Extract the (x, y) coordinate from the center of the cell holding the provided text.  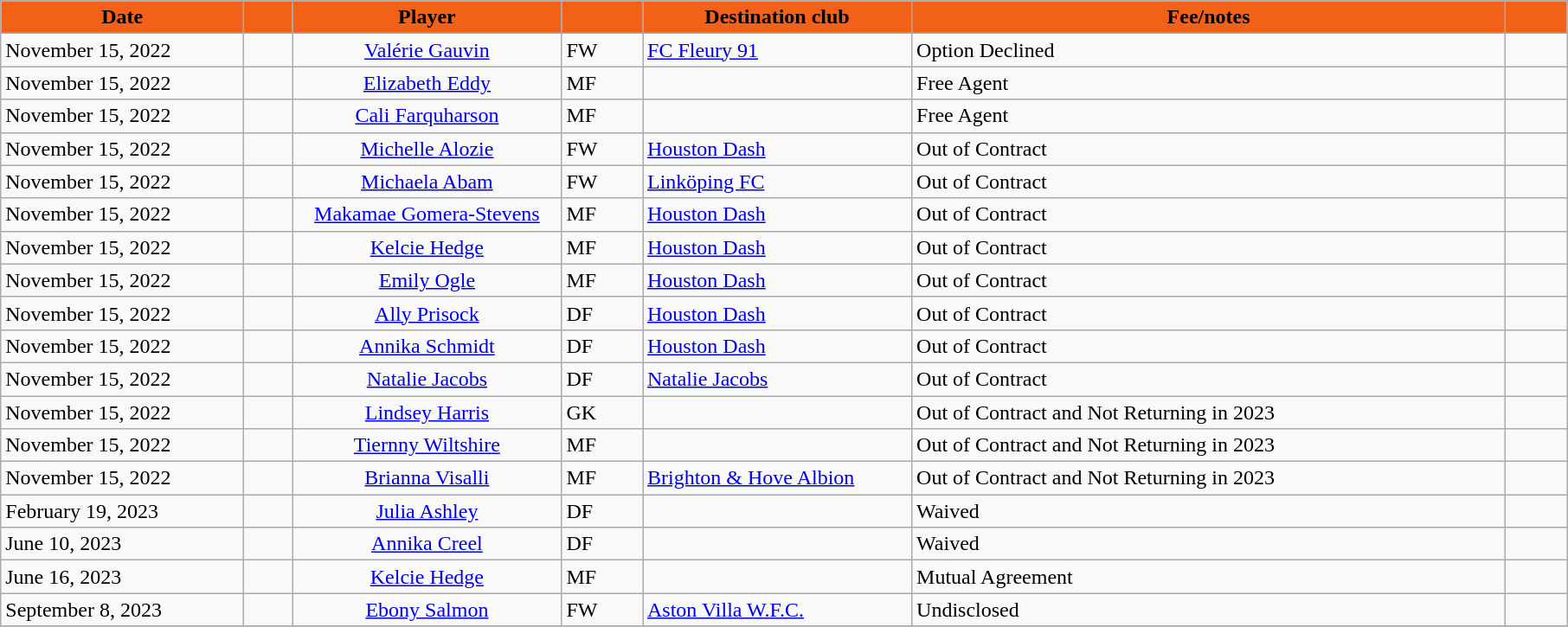
Undisclosed (1209, 610)
Ebony Salmon (427, 610)
February 19, 2023 (123, 511)
Annika Creel (427, 544)
Brighton & Hove Albion (777, 478)
June 10, 2023 (123, 544)
Linköping FC (777, 182)
Makamae Gomera-Stevens (427, 214)
Brianna Visalli (427, 478)
June 16, 2023 (123, 577)
Julia Ashley (427, 511)
Date (123, 17)
Elizabeth Eddy (427, 83)
Fee/notes (1209, 17)
Michelle Alozie (427, 149)
GK (602, 413)
FC Fleury 91 (777, 50)
September 8, 2023 (123, 610)
Annika Schmidt (427, 346)
Emily Ogle (427, 280)
Ally Prisock (427, 313)
Mutual Agreement (1209, 577)
Destination club (777, 17)
Aston Villa W.F.C. (777, 610)
Michaela Abam (427, 182)
Player (427, 17)
Valérie Gauvin (427, 50)
Tiernny Wiltshire (427, 445)
Option Declined (1209, 50)
Lindsey Harris (427, 413)
Cali Farquharson (427, 116)
